Detect which cell encompasses the target text, then output its (X, Y) center coordinate. 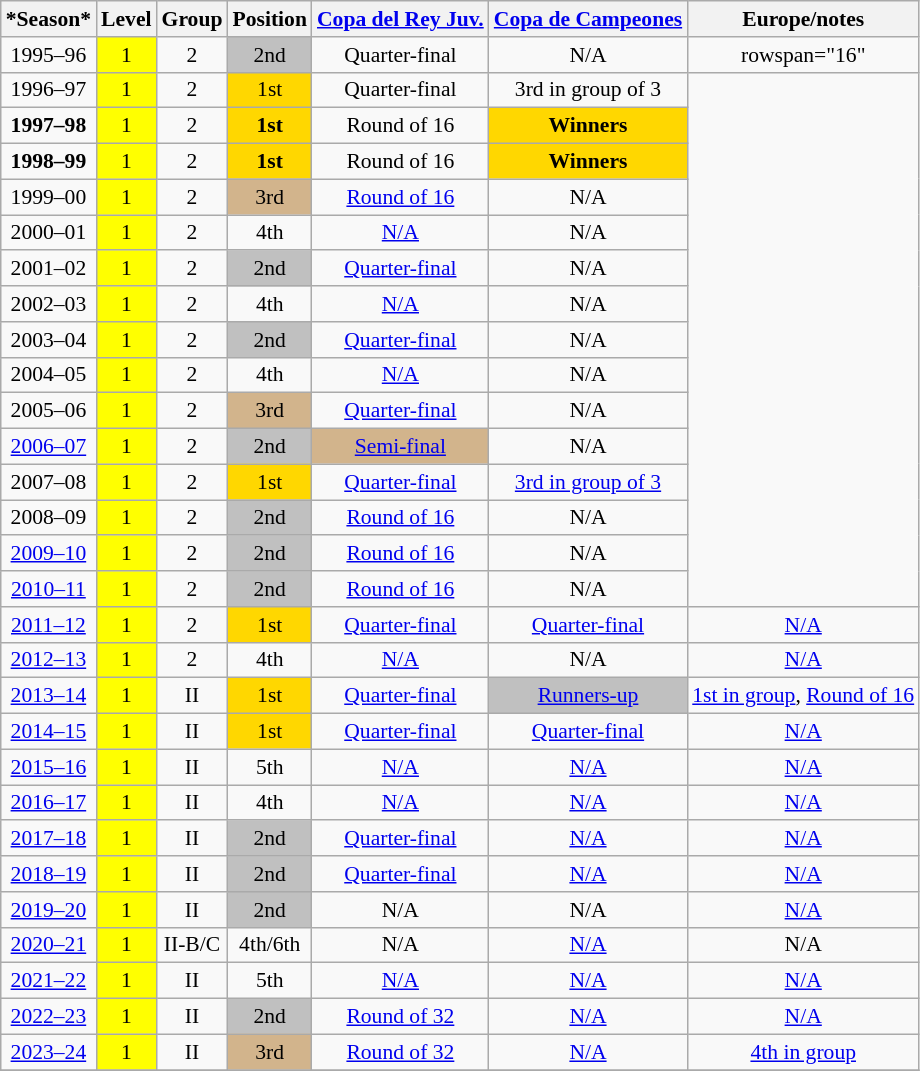
2014–15 (48, 732)
2019–20 (48, 910)
*Season* (48, 19)
2011–12 (48, 625)
Copa del Rey Juv. (400, 19)
2003–04 (48, 340)
2018–19 (48, 874)
Level (126, 19)
2008–09 (48, 518)
2000–01 (48, 233)
2021–22 (48, 981)
2010–11 (48, 589)
2013–14 (48, 696)
rowspan="16" (803, 55)
2005–06 (48, 411)
2007–08 (48, 482)
2015–16 (48, 767)
2016–17 (48, 803)
1998–99 (48, 162)
2006–07 (48, 447)
1997–98 (48, 126)
Europe/notes (803, 19)
4th/6th (269, 945)
4th in group (803, 1052)
2004–05 (48, 375)
1996–97 (48, 90)
2001–02 (48, 269)
II-B/C (192, 945)
1st in group, Round of 16 (803, 696)
2012–13 (48, 660)
2020–21 (48, 945)
2002–03 (48, 304)
2017–18 (48, 839)
2022–23 (48, 1017)
1999–00 (48, 197)
2009–10 (48, 554)
1995–96 (48, 55)
Semi-final (400, 447)
Copa de Campeones (588, 19)
Group (192, 19)
Position (269, 19)
Runners-up (588, 696)
2023–24 (48, 1052)
